Return the (x, y) coordinate for the center point of the cell that contains the specified text.  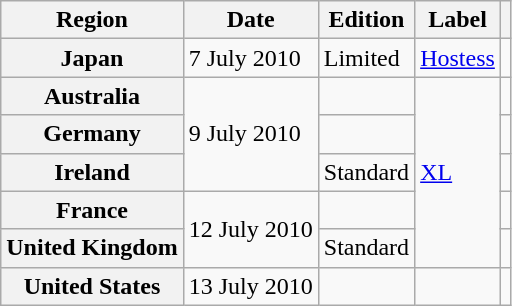
Ireland (92, 172)
7 July 2010 (250, 58)
Edition (366, 20)
France (92, 210)
Hostess (458, 58)
Region (92, 20)
Label (458, 20)
12 July 2010 (250, 229)
United States (92, 286)
9 July 2010 (250, 134)
XL (458, 172)
Germany (92, 134)
Limited (366, 58)
Australia (92, 96)
United Kingdom (92, 248)
Date (250, 20)
13 July 2010 (250, 286)
Japan (92, 58)
